Find where the given text appears and provide that cell's center as (x, y) coordinate. 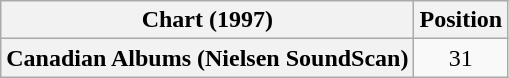
31 (461, 58)
Chart (1997) (208, 20)
Canadian Albums (Nielsen SoundScan) (208, 58)
Position (461, 20)
